Search for the cell housing the specified text and yield its [X, Y] center coordinate. 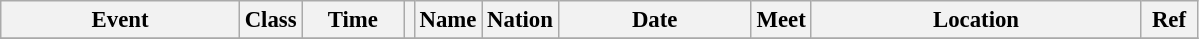
Location [976, 20]
Time [353, 20]
Date [654, 20]
Name [448, 20]
Event [120, 20]
Ref [1169, 20]
Class [270, 20]
Meet [781, 20]
Nation [520, 20]
